For the text-containing cell, return its midpoint in [X, Y] coordinate format. 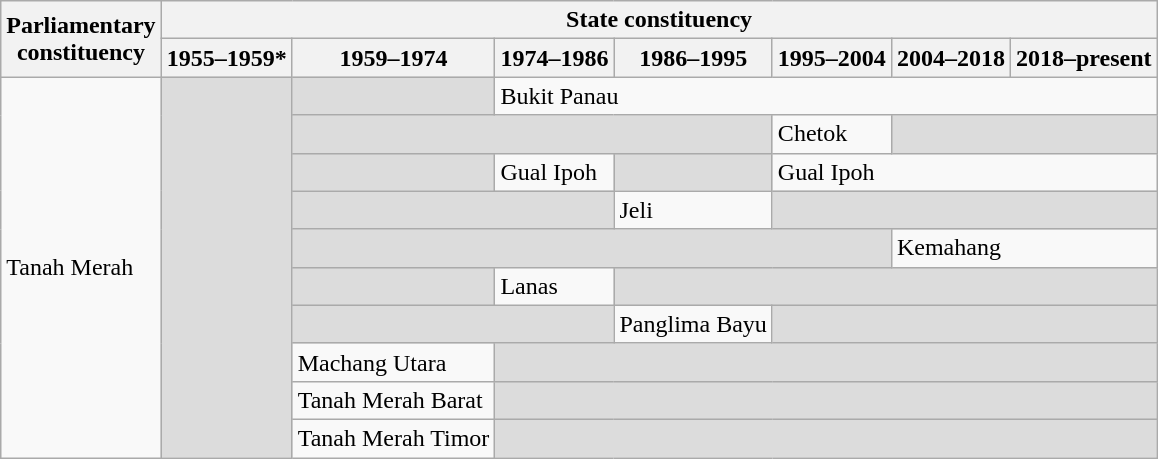
Tanah Merah [81, 268]
1959–1974 [394, 58]
1995–2004 [832, 58]
Bukit Panau [826, 96]
Tanah Merah Barat [394, 400]
Jeli [693, 210]
Kemahang [1024, 248]
Chetok [832, 134]
Parliamentaryconstituency [81, 39]
2018–present [1084, 58]
1986–1995 [693, 58]
Panglima Bayu [693, 324]
1974–1986 [554, 58]
Lanas [554, 286]
2004–2018 [950, 58]
Machang Utara [394, 362]
Tanah Merah Timor [394, 438]
State constituency [659, 20]
1955–1959* [226, 58]
